Determine the [x, y] coordinate at the center of the cell enclosing the given text.  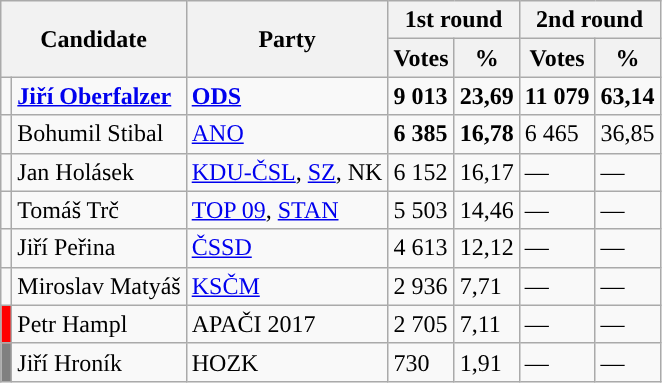
5 503 [421, 210]
2 936 [421, 286]
Jiří Peřina [99, 248]
Tomáš Trč [99, 210]
Miroslav Matyáš [99, 286]
16,17 [486, 172]
36,85 [628, 134]
16,78 [486, 134]
KDU-ČSL, SZ, NK [287, 172]
HOZK [287, 362]
Party [287, 39]
Candidate [94, 39]
1st round [454, 20]
APAČI 2017 [287, 324]
730 [421, 362]
Jiří Oberfalzer [99, 96]
9 013 [421, 96]
Jiří Hroník [99, 362]
2nd round [590, 20]
14,46 [486, 210]
6 465 [557, 134]
ODS [287, 96]
TOP 09, STAN [287, 210]
11 079 [557, 96]
Jan Holásek [99, 172]
1,91 [486, 362]
ČSSD [287, 248]
6 385 [421, 134]
7,11 [486, 324]
6 152 [421, 172]
KSČM [287, 286]
Petr Hampl [99, 324]
4 613 [421, 248]
ANO [287, 134]
12,12 [486, 248]
2 705 [421, 324]
Bohumil Stibal [99, 134]
7,71 [486, 286]
63,14 [628, 96]
23,69 [486, 96]
